Search for the cell housing the specified text and yield its (X, Y) center coordinate. 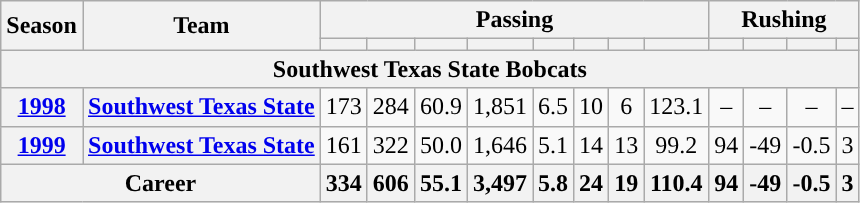
173 (344, 107)
10 (592, 107)
322 (390, 145)
334 (344, 183)
14 (592, 145)
110.4 (676, 183)
Career (161, 183)
1,646 (500, 145)
60.9 (440, 107)
Passing (514, 20)
Team (201, 26)
3,497 (500, 183)
99.2 (676, 145)
1,851 (500, 107)
123.1 (676, 107)
55.1 (440, 183)
24 (592, 183)
6 (626, 107)
6.5 (554, 107)
19 (626, 183)
5.8 (554, 183)
Season (42, 26)
Southwest Texas State Bobcats (430, 69)
5.1 (554, 145)
1999 (42, 145)
161 (344, 145)
606 (390, 183)
Rushing (784, 20)
50.0 (440, 145)
284 (390, 107)
1998 (42, 107)
13 (626, 145)
